Return [X, Y] of the center of cell containing provided text 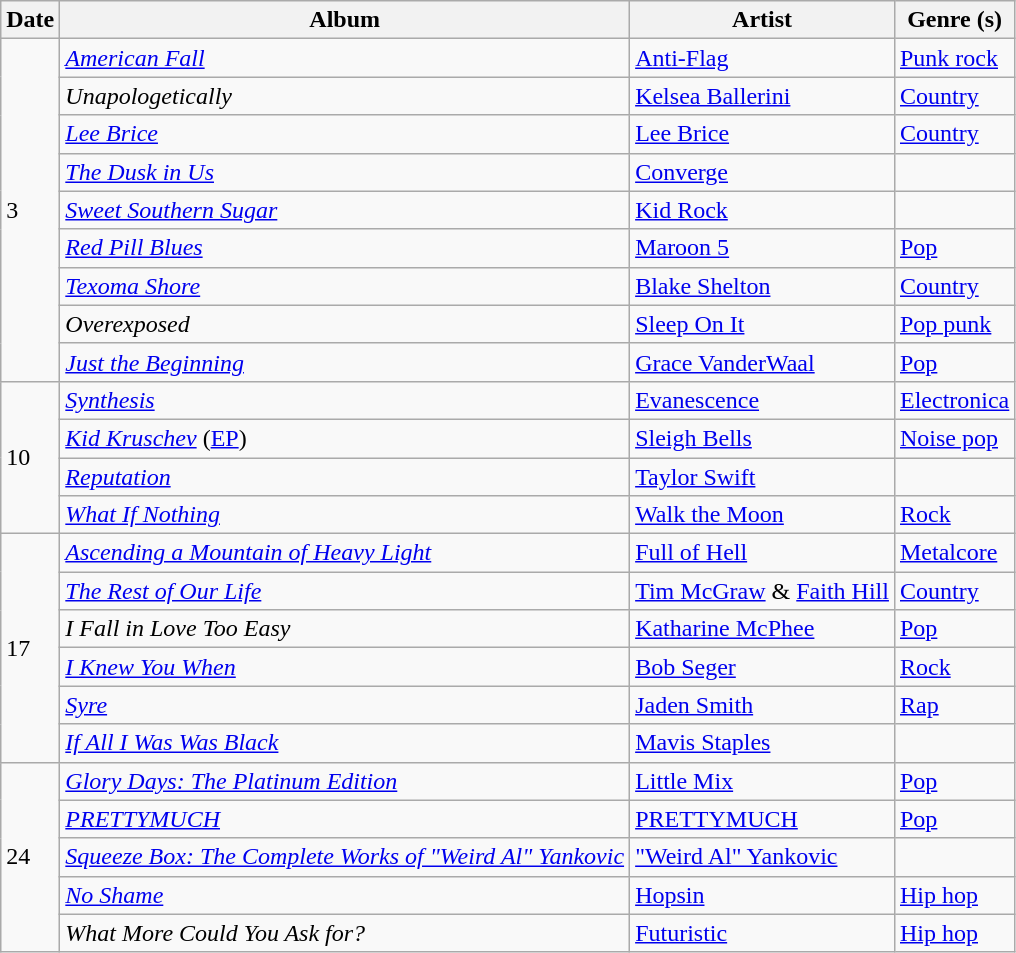
Metalcore [954, 553]
Syre [345, 705]
Genre (s) [954, 20]
I Fall in Love Too Easy [345, 629]
No Shame [345, 895]
Overexposed [345, 324]
17 [30, 648]
American Fall [345, 58]
What More Could You Ask for? [345, 933]
Red Pill Blues [345, 248]
Little Mix [762, 781]
If All I Was Was Black [345, 743]
Walk the Moon [762, 515]
Evanescence [762, 400]
Anti-Flag [762, 58]
Pop punk [954, 324]
Artist [762, 20]
Sleep On It [762, 324]
Noise pop [954, 438]
Kid Kruschev (EP) [345, 438]
Electronica [954, 400]
Album [345, 20]
Just the Beginning [345, 362]
Jaden Smith [762, 705]
Sleigh Bells [762, 438]
Synthesis [345, 400]
Taylor Swift [762, 477]
The Rest of Our Life [345, 591]
Kelsea Ballerini [762, 96]
Converge [762, 172]
Maroon 5 [762, 248]
Hopsin [762, 895]
Tim McGraw & Faith Hill [762, 591]
Glory Days: The Platinum Edition [345, 781]
Ascending a Mountain of Heavy Light [345, 553]
Unapologetically [345, 96]
Futuristic [762, 933]
10 [30, 457]
Katharine McPhee [762, 629]
Full of Hell [762, 553]
Texoma Shore [345, 286]
What If Nothing [345, 515]
Date [30, 20]
Blake Shelton [762, 286]
I Knew You When [345, 667]
Kid Rock [762, 210]
Squeeze Box: The Complete Works of "Weird Al" Yankovic [345, 857]
Bob Seger [762, 667]
Grace VanderWaal [762, 362]
3 [30, 210]
The Dusk in Us [345, 172]
Reputation [345, 477]
Punk rock [954, 58]
Sweet Southern Sugar [345, 210]
"Weird Al" Yankovic [762, 857]
Mavis Staples [762, 743]
Rap [954, 705]
24 [30, 857]
